Find where the given text appears and provide that cell's center as [X, Y] coordinate. 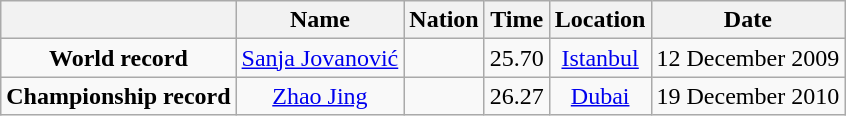
Championship record [118, 96]
Dubai [600, 96]
Istanbul [600, 58]
Time [516, 20]
19 December 2010 [748, 96]
Location [600, 20]
Zhao Jing [320, 96]
Date [748, 20]
Nation [444, 20]
25.70 [516, 58]
12 December 2009 [748, 58]
World record [118, 58]
Name [320, 20]
26.27 [516, 96]
Sanja Jovanović [320, 58]
